Scan for the cell matching the given text and deliver its (x, y) coordinate at center. 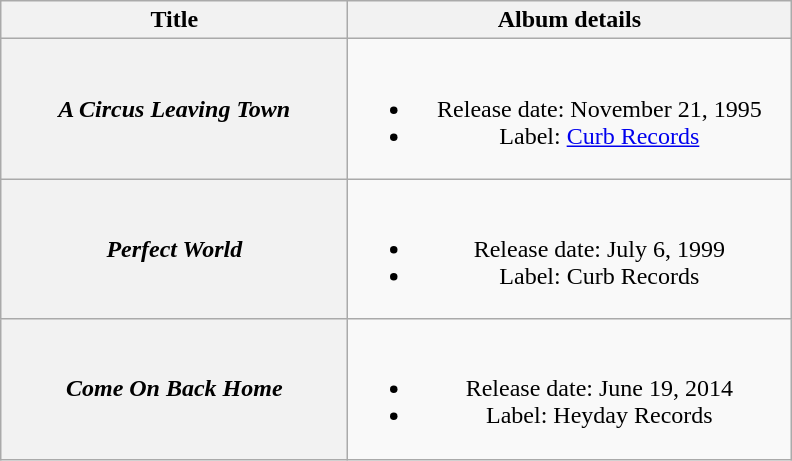
Release date: November 21, 1995Label: Curb Records (570, 109)
Perfect World (174, 249)
Come On Back Home (174, 389)
Title (174, 20)
Album details (570, 20)
Release date: June 19, 2014Label: Heyday Records (570, 389)
A Circus Leaving Town (174, 109)
Release date: July 6, 1999Label: Curb Records (570, 249)
